Return the (X, Y) coordinate for the center point of the cell that contains the specified text.  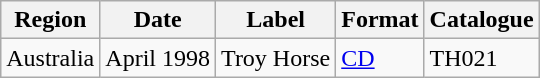
TH021 (482, 58)
Australia (50, 58)
April 1998 (158, 58)
CD (380, 58)
Catalogue (482, 20)
Troy Horse (276, 58)
Label (276, 20)
Region (50, 20)
Format (380, 20)
Date (158, 20)
